Identify which cell holds the provided text, then report its [x, y] central coordinate. 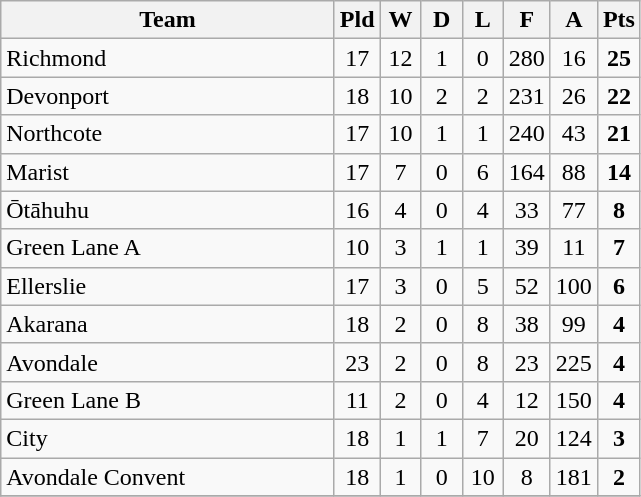
F [526, 20]
25 [618, 58]
33 [526, 210]
Ellerslie [168, 286]
231 [526, 96]
W [400, 20]
88 [574, 172]
150 [574, 400]
Akarana [168, 324]
Green Lane A [168, 248]
22 [618, 96]
225 [574, 362]
D [442, 20]
A [574, 20]
Richmond [168, 58]
100 [574, 286]
43 [574, 134]
Avondale [168, 362]
Avondale Convent [168, 477]
Pts [618, 20]
Marist [168, 172]
Team [168, 20]
124 [574, 438]
181 [574, 477]
26 [574, 96]
14 [618, 172]
52 [526, 286]
City [168, 438]
38 [526, 324]
20 [526, 438]
21 [618, 134]
5 [482, 286]
Green Lane B [168, 400]
L [482, 20]
Ōtāhuhu [168, 210]
280 [526, 58]
Pld [357, 20]
77 [574, 210]
240 [526, 134]
99 [574, 324]
Northcote [168, 134]
Devonport [168, 96]
39 [526, 248]
164 [526, 172]
